Provide the (x, y) coordinate of the cell's center where the given text is located.  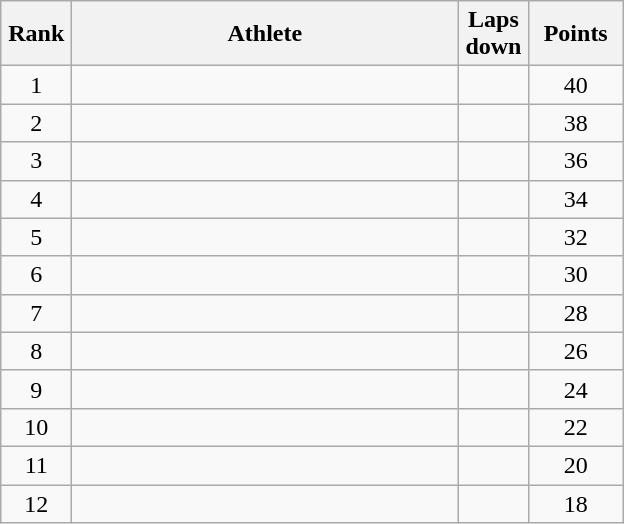
Laps down (494, 34)
6 (36, 275)
Rank (36, 34)
5 (36, 237)
7 (36, 313)
34 (576, 199)
8 (36, 351)
3 (36, 161)
38 (576, 123)
36 (576, 161)
11 (36, 465)
2 (36, 123)
26 (576, 351)
18 (576, 503)
Athlete (265, 34)
20 (576, 465)
1 (36, 85)
10 (36, 427)
Points (576, 34)
12 (36, 503)
32 (576, 237)
30 (576, 275)
4 (36, 199)
9 (36, 389)
40 (576, 85)
28 (576, 313)
22 (576, 427)
24 (576, 389)
